For the text-containing cell, return its midpoint in (X, Y) coordinate format. 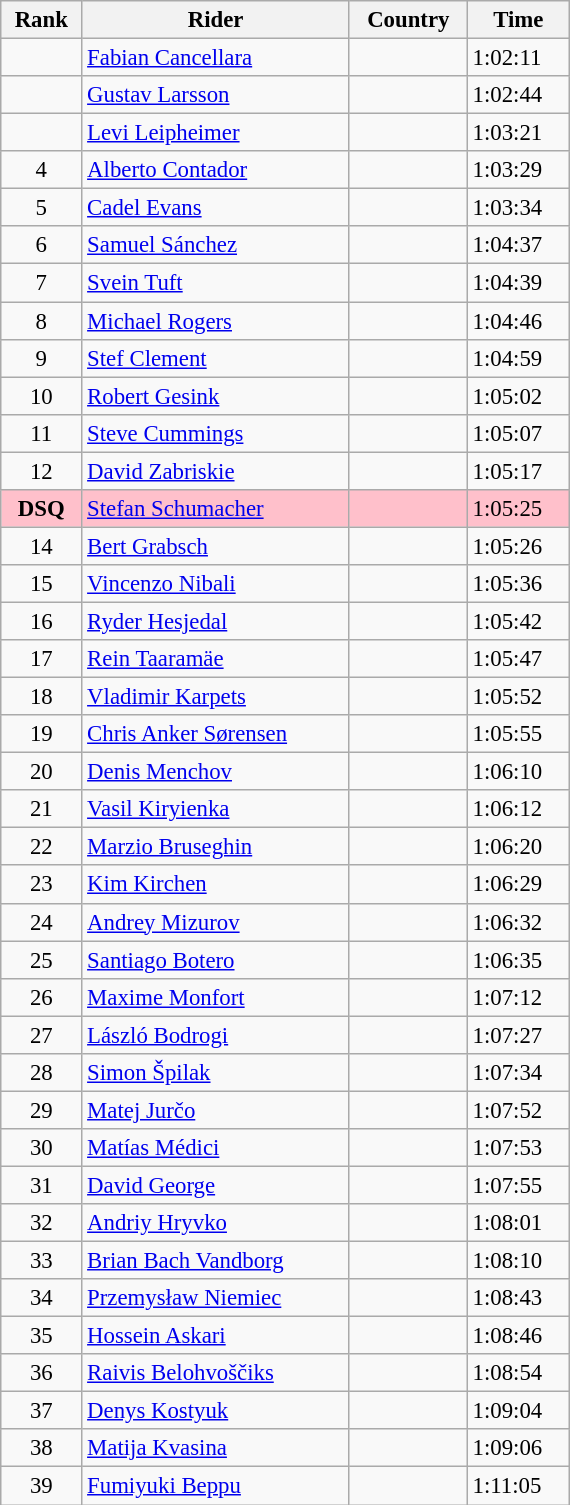
29 (42, 1110)
25 (42, 960)
27 (42, 1035)
1:02:44 (518, 95)
1:06:10 (518, 772)
David George (216, 1185)
Stef Clement (216, 358)
1:08:46 (518, 1336)
1:03:29 (518, 170)
1:05:07 (518, 433)
1:06:20 (518, 847)
15 (42, 584)
1:05:55 (518, 734)
1:11:05 (518, 1486)
Raivis Belohvoščiks (216, 1373)
1:04:37 (518, 245)
32 (42, 1223)
Gustav Larsson (216, 95)
39 (42, 1486)
1:05:17 (518, 471)
Santiago Botero (216, 960)
Cadel Evans (216, 208)
36 (42, 1373)
22 (42, 847)
1:05:47 (518, 659)
Przemysław Niemiec (216, 1298)
Vladimir Karpets (216, 697)
Kim Kirchen (216, 885)
33 (42, 1261)
7 (42, 283)
Andrey Mizurov (216, 922)
Country (408, 20)
26 (42, 997)
Vincenzo Nibali (216, 584)
1:02:11 (518, 58)
1:07:34 (518, 1073)
5 (42, 208)
Robert Gesink (216, 396)
1:03:21 (518, 133)
1:09:04 (518, 1411)
Simon Špilak (216, 1073)
9 (42, 358)
1:09:06 (518, 1449)
1:07:12 (518, 997)
Rider (216, 20)
Michael Rogers (216, 321)
16 (42, 621)
19 (42, 734)
1:06:12 (518, 809)
23 (42, 885)
28 (42, 1073)
Svein Tuft (216, 283)
1:03:34 (518, 208)
Steve Cummings (216, 433)
Matej Jurčo (216, 1110)
1:07:53 (518, 1148)
35 (42, 1336)
1:05:36 (518, 584)
Andriy Hryvko (216, 1223)
10 (42, 396)
1:05:42 (518, 621)
1:08:01 (518, 1223)
1:04:39 (518, 283)
Marzio Bruseghin (216, 847)
Levi Leipheimer (216, 133)
Bert Grabsch (216, 546)
24 (42, 922)
Rein Taaramäe (216, 659)
18 (42, 697)
1:06:32 (518, 922)
6 (42, 245)
1:05:52 (518, 697)
1:07:55 (518, 1185)
1:07:52 (518, 1110)
Alberto Contador (216, 170)
1:08:54 (518, 1373)
Maxime Monfort (216, 997)
34 (42, 1298)
David Zabriskie (216, 471)
Matías Médici (216, 1148)
11 (42, 433)
Fumiyuki Beppu (216, 1486)
Denis Menchov (216, 772)
1:05:26 (518, 546)
Stefan Schumacher (216, 509)
12 (42, 471)
1:05:02 (518, 396)
4 (42, 170)
1:08:43 (518, 1298)
17 (42, 659)
Matija Kvasina (216, 1449)
Fabian Cancellara (216, 58)
Brian Bach Vandborg (216, 1261)
1:04:59 (518, 358)
Ryder Hesjedal (216, 621)
8 (42, 321)
1:06:35 (518, 960)
Chris Anker Sørensen (216, 734)
38 (42, 1449)
DSQ (42, 509)
1:05:25 (518, 509)
1:08:10 (518, 1261)
Denys Kostyuk (216, 1411)
1:04:46 (518, 321)
31 (42, 1185)
21 (42, 809)
Time (518, 20)
Vasil Kiryienka (216, 809)
1:07:27 (518, 1035)
30 (42, 1148)
14 (42, 546)
Rank (42, 20)
1:06:29 (518, 885)
37 (42, 1411)
Samuel Sánchez (216, 245)
Hossein Askari (216, 1336)
20 (42, 772)
László Bodrogi (216, 1035)
